From the cell containing the given text, extract its center point as (x, y) coordinate. 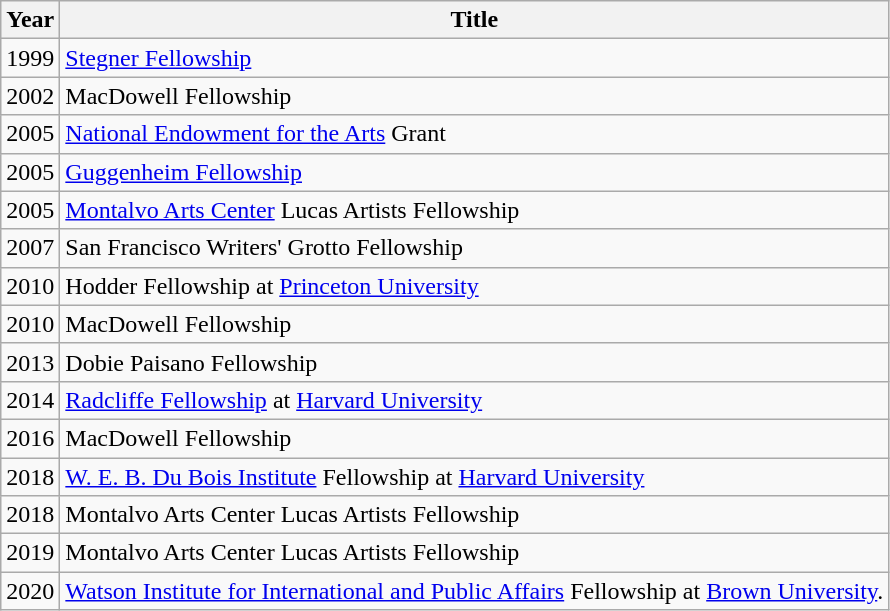
2002 (30, 96)
2013 (30, 362)
Hodder Fellowship at Princeton University (474, 286)
San Francisco Writers' Grotto Fellowship (474, 248)
2019 (30, 553)
Dobie Paisano Fellowship (474, 362)
2007 (30, 248)
1999 (30, 58)
2016 (30, 438)
2014 (30, 400)
Guggenheim Fellowship (474, 172)
Watson Institute for International and Public Affairs Fellowship at Brown University. (474, 591)
National Endowment for the Arts Grant (474, 134)
Year (30, 20)
Radcliffe Fellowship at Harvard University (474, 400)
Title (474, 20)
2020 (30, 591)
Stegner Fellowship (474, 58)
W. E. B. Du Bois Institute Fellowship at Harvard University (474, 477)
